Scan for the cell matching the given text and deliver its [x, y] coordinate at center. 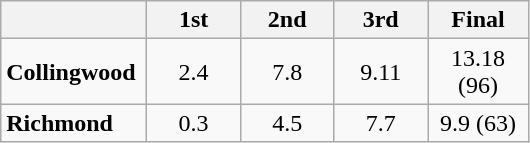
3rd [381, 20]
Collingwood [74, 72]
9.9 (63) [478, 123]
0.3 [194, 123]
7.7 [381, 123]
13.18 (96) [478, 72]
Final [478, 20]
1st [194, 20]
2.4 [194, 72]
4.5 [287, 123]
9.11 [381, 72]
7.8 [287, 72]
2nd [287, 20]
Richmond [74, 123]
